Detect which cell encompasses the target text, then output its (x, y) center coordinate. 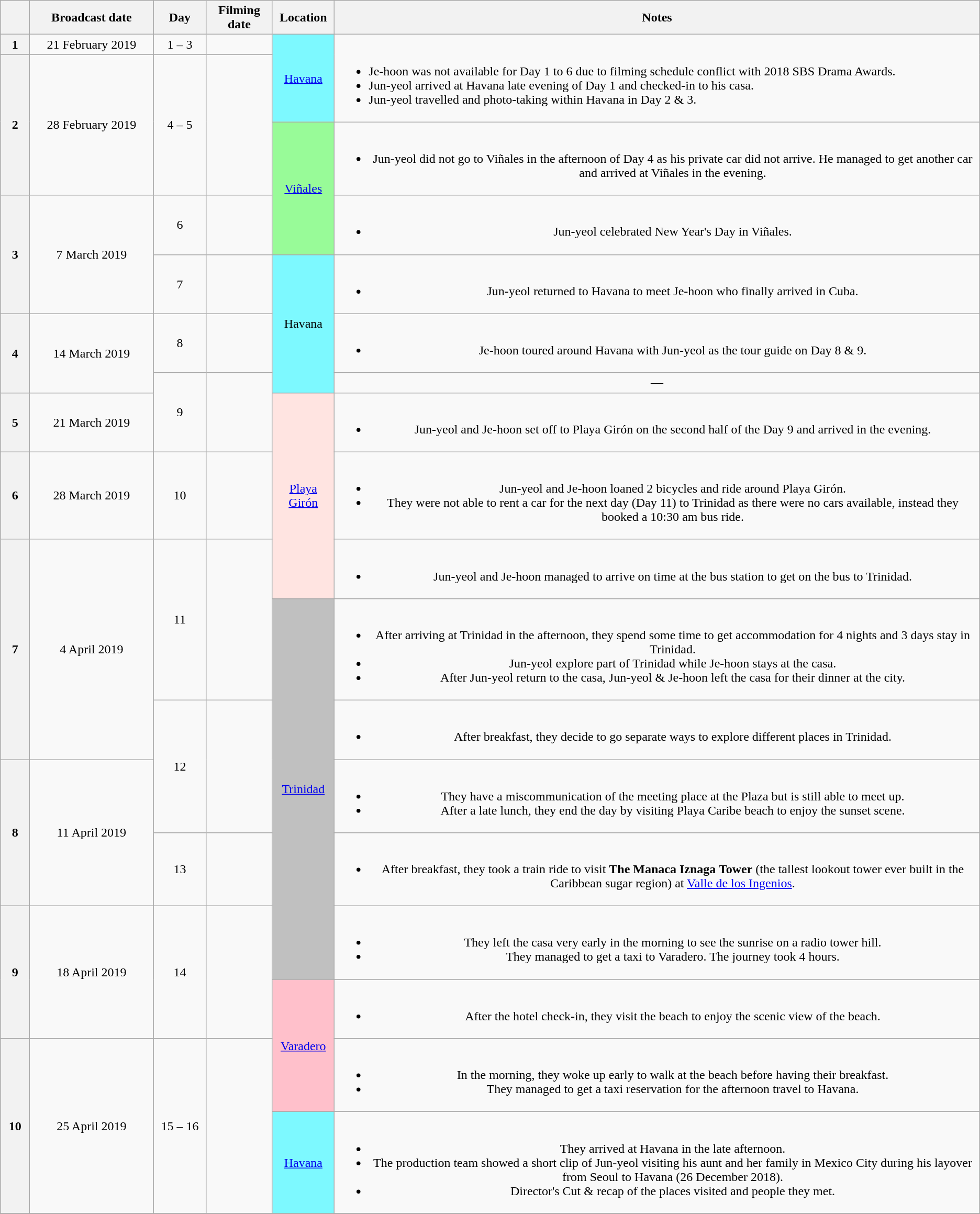
25 April 2019 (92, 1126)
Varadero (304, 1046)
Playa Girón (304, 495)
11 April 2019 (92, 832)
28 February 2019 (92, 125)
Location (304, 18)
4 April 2019 (92, 649)
1 (15, 44)
13 (180, 870)
Jun-yeol returned to Havana to meet Je-hoon who finally arrived in Cuba. (657, 284)
14 (180, 973)
14 March 2019 (92, 353)
Jun-yeol celebrated New Year's Day in Viñales. (657, 225)
5 (15, 422)
12 (180, 766)
4 – 5 (180, 125)
Filming date (239, 18)
Day (180, 18)
After breakfast, they decide to go separate ways to explore different places in Trinidad. (657, 730)
21 February 2019 (92, 44)
15 – 16 (180, 1126)
Viñales (304, 188)
11 (180, 620)
Notes (657, 18)
21 March 2019 (92, 422)
Trinidad (304, 788)
2 (15, 125)
3 (15, 254)
Je-hoon toured around Havana with Jun-yeol as the tour guide on Day 8 & 9. (657, 343)
Broadcast date (92, 18)
Jun-yeol and Je-hoon managed to arrive on time at the bus station to get on the bus to Trinidad. (657, 569)
28 March 2019 (92, 495)
After the hotel check-in, they visit the beach to enjoy the scenic view of the beach. (657, 1009)
4 (15, 353)
Jun-yeol and Je-hoon set off to Playa Girón on the second half of the Day 9 and arrived in the evening. (657, 422)
1 – 3 (180, 44)
— (657, 383)
7 March 2019 (92, 254)
18 April 2019 (92, 973)
